Detect which cell encompasses the target text, then output its [x, y] center coordinate. 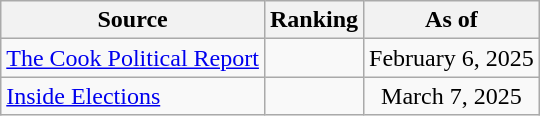
Source [133, 20]
Inside Elections [133, 96]
Ranking [314, 20]
February 6, 2025 [452, 58]
March 7, 2025 [452, 96]
As of [452, 20]
The Cook Political Report [133, 58]
